Determine the (x, y) coordinate at the center of the cell enclosing the given text.  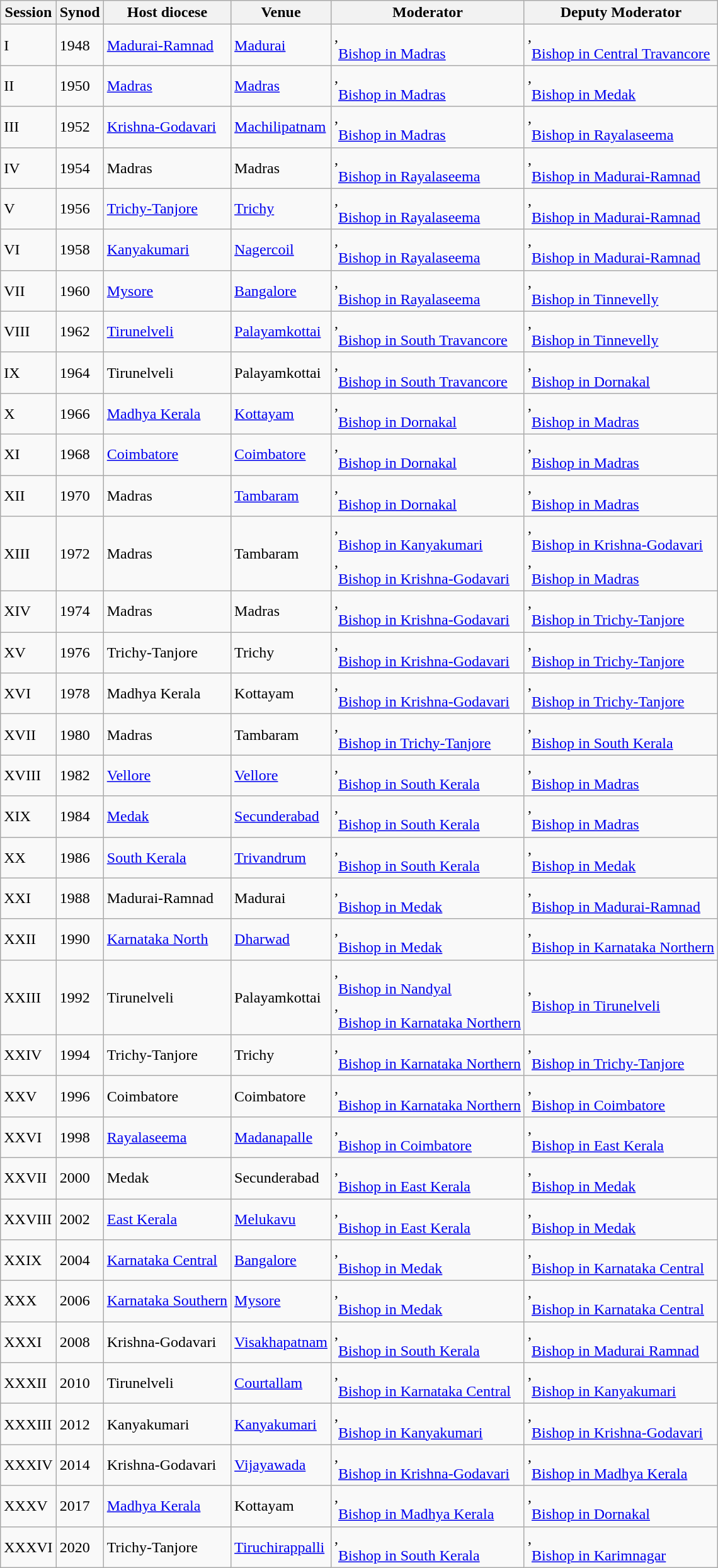
2000 (79, 1178)
XXIX (28, 1261)
2020 (79, 1547)
VI (28, 249)
XXII (28, 940)
Session (28, 13)
1962 (79, 331)
1948 (79, 45)
IX (28, 373)
XXVIII (28, 1219)
1980 (79, 734)
XX (28, 858)
XXVI (28, 1137)
IV (28, 168)
XIII (28, 554)
Moderator (427, 13)
Synod (79, 13)
XXXII (28, 1383)
VII (28, 291)
XIX (28, 816)
XI (28, 455)
V (28, 209)
1956 (79, 209)
Visakhapatnam (281, 1343)
1978 (79, 694)
XIV (28, 612)
South Kerala (167, 858)
Melukavu (281, 1219)
2014 (79, 1465)
1986 (79, 858)
Karnataka Southern (167, 1301)
1992 (79, 997)
XXX (28, 1301)
, Bishop in Central Travancore (621, 45)
, Bishop in Krishna-Godavari, Bishop in Madras (621, 554)
II (28, 86)
Venue (281, 13)
VIII (28, 331)
XVII (28, 734)
2004 (79, 1261)
2006 (79, 1301)
Host diocese (167, 13)
XXXIII (28, 1424)
1996 (79, 1096)
1954 (79, 168)
1952 (79, 127)
1994 (79, 1055)
Deputy Moderator (621, 13)
Madanapalle (281, 1137)
1968 (79, 455)
XII (28, 495)
1964 (79, 373)
Karnataka North (167, 940)
1990 (79, 940)
2002 (79, 1219)
XXV (28, 1096)
Tiruchirappalli (281, 1547)
XXIV (28, 1055)
1950 (79, 86)
Nagercoil (281, 249)
1966 (79, 413)
1972 (79, 554)
, Bishop in Kanyakumari, Bishop in Krishna-Godavari (427, 554)
Rayalaseema (167, 1137)
, Bishop in Karimnagar (621, 1547)
Vijayawada (281, 1465)
Courtallam (281, 1383)
Machilipatnam (281, 127)
, Bishop in Madurai Ramnad (621, 1343)
XV (28, 652)
XVI (28, 694)
1974 (79, 612)
1976 (79, 652)
X (28, 413)
XXXI (28, 1343)
1982 (79, 776)
XXVII (28, 1178)
1998 (79, 1137)
2008 (79, 1343)
2017 (79, 1506)
, Bishop in Nandyal, Bishop in Karnataka Northern (427, 997)
XXI (28, 898)
1984 (79, 816)
East Kerala (167, 1219)
Trivandrum (281, 858)
1958 (79, 249)
1988 (79, 898)
XXXIV (28, 1465)
XVIII (28, 776)
Karnataka Central (167, 1261)
Dharwad (281, 940)
I (28, 45)
XXXVI (28, 1547)
2012 (79, 1424)
2010 (79, 1383)
, Bishop in Tirunelveli (621, 997)
1960 (79, 291)
III (28, 127)
XXXV (28, 1506)
XXIII (28, 997)
1970 (79, 495)
